Identify which cell holds the provided text, then report its [x, y] central coordinate. 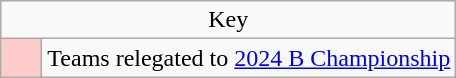
Teams relegated to 2024 B Championship [249, 58]
Key [228, 20]
